Locate the cell with the specified text and output its (x, y) center coordinate. 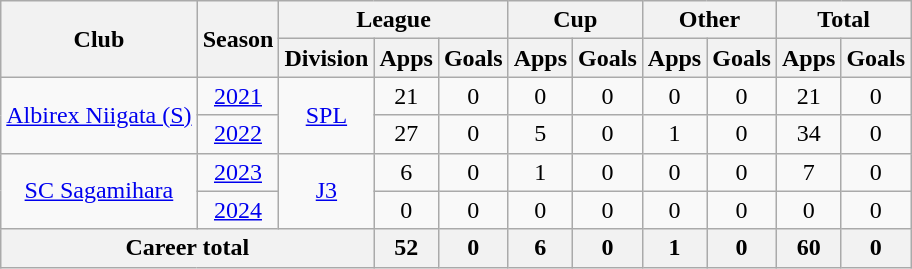
34 (808, 134)
2022 (238, 134)
2023 (238, 172)
Career total (188, 248)
Division (326, 58)
Season (238, 39)
60 (808, 248)
Cup (575, 20)
7 (808, 172)
5 (540, 134)
SC Sagamihara (99, 191)
Total (843, 20)
J3 (326, 191)
Club (99, 39)
52 (406, 248)
2021 (238, 96)
Albirex Niigata (S) (99, 115)
SPL (326, 115)
2024 (238, 210)
League (394, 20)
27 (406, 134)
Other (709, 20)
